Identify which cell holds the provided text, then report its [x, y] central coordinate. 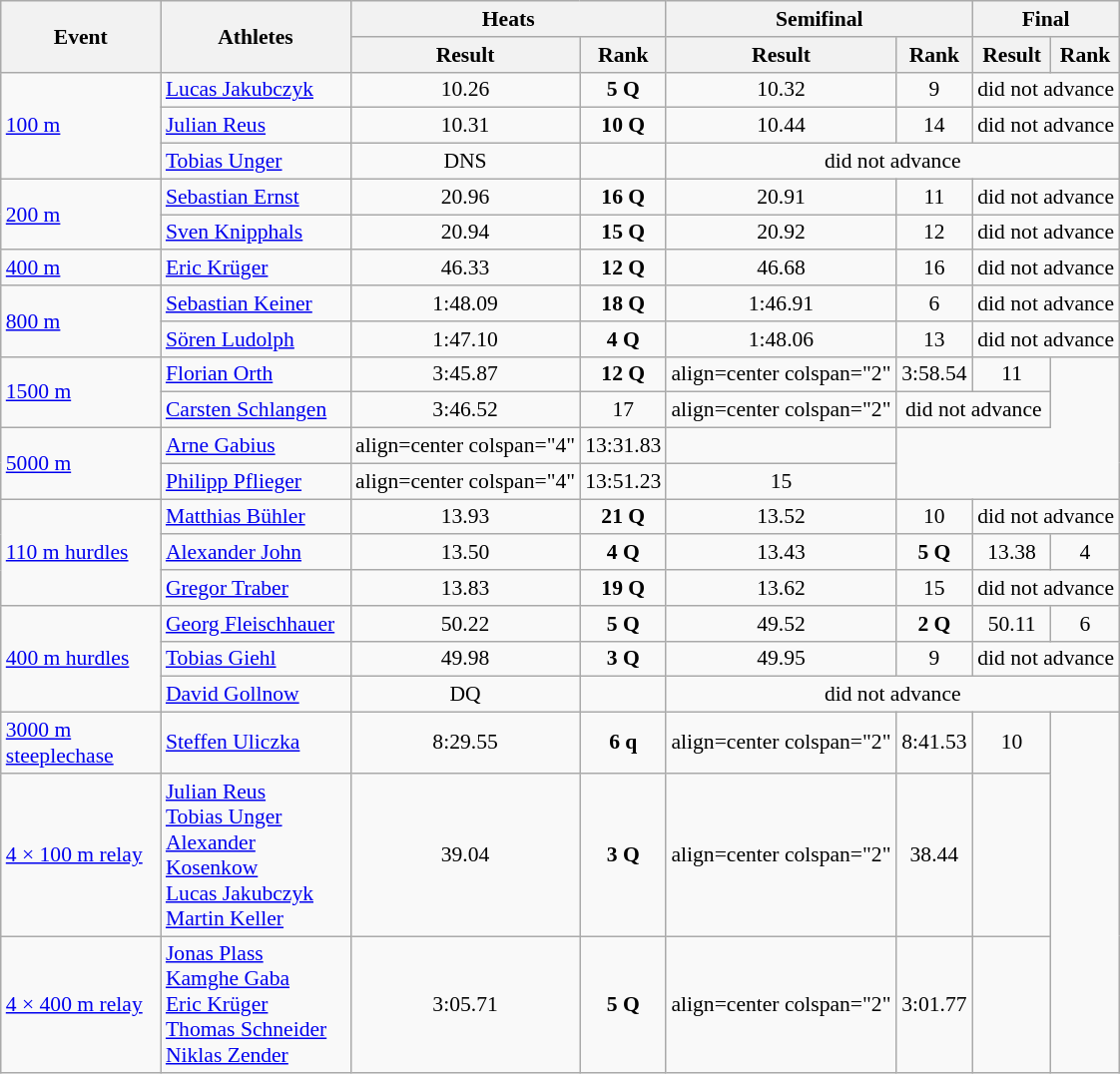
13:31.83 [623, 446]
Athletes [256, 36]
10.26 [465, 90]
13 [934, 339]
49.52 [781, 624]
5000 m [81, 463]
13.62 [781, 588]
Sebastian Keiner [256, 303]
Julian ReusTobias UngerAlexander KosenkowLucas JakubczykMartin Keller [256, 854]
DQ [465, 695]
10.44 [781, 126]
14 [934, 126]
19 Q [623, 588]
100 m [81, 126]
Philipp Pflieger [256, 481]
4 × 400 m relay [81, 1005]
3:01.77 [934, 1005]
13:51.23 [623, 481]
13.52 [781, 517]
Matthias Bühler [256, 517]
12 [934, 233]
50.22 [465, 624]
10.31 [465, 126]
10.32 [781, 90]
Heats [508, 19]
4 × 100 m relay [81, 854]
Lucas Jakubczyk [256, 90]
46.68 [781, 268]
10 Q [623, 126]
1:46.91 [781, 303]
8:41.53 [934, 743]
David Gollnow [256, 695]
200 m [81, 214]
4 [1085, 553]
Final [1046, 19]
1:47.10 [465, 339]
39.04 [465, 854]
Sören Ludolph [256, 339]
17 [623, 410]
Jonas PlassKamghe GabaEric KrügerThomas SchneiderNiklas Zender [256, 1005]
Georg Fleischhauer [256, 624]
16 Q [623, 197]
13.93 [465, 517]
Sven Knipphals [256, 233]
800 m [81, 321]
Tobias Unger [256, 162]
3:58.54 [934, 374]
Florian Orth [256, 374]
400 m [81, 268]
18 Q [623, 303]
Alexander John [256, 553]
Event [81, 36]
46.33 [465, 268]
20.91 [781, 197]
13.83 [465, 588]
49.98 [465, 659]
Gregor Traber [256, 588]
3:45.87 [465, 374]
1500 m [81, 391]
Tobias Giehl [256, 659]
1:48.06 [781, 339]
50.11 [1012, 624]
400 m hurdles [81, 659]
21 Q [623, 517]
6 q [623, 743]
20.92 [781, 233]
20.94 [465, 233]
15 Q [623, 233]
13.43 [781, 553]
110 m hurdles [81, 553]
49.95 [781, 659]
Steffen Uliczka [256, 743]
Sebastian Ernst [256, 197]
3:05.71 [465, 1005]
3:46.52 [465, 410]
Julian Reus [256, 126]
Eric Krüger [256, 268]
DNS [465, 162]
20.96 [465, 197]
13.38 [1012, 553]
Arne Gabius [256, 446]
38.44 [934, 854]
16 [934, 268]
Semifinal [819, 19]
13.50 [465, 553]
2 Q [934, 624]
1:48.09 [465, 303]
3000 m steeplechase [81, 743]
8:29.55 [465, 743]
Carsten Schlangen [256, 410]
